From the cell containing the given text, extract its center point as (X, Y) coordinate. 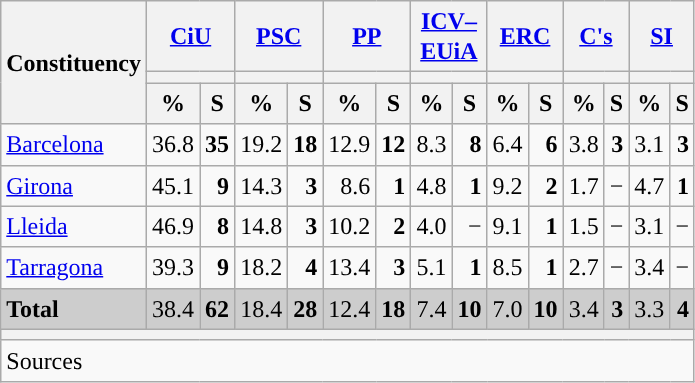
13.4 (350, 268)
12.9 (350, 144)
Total (74, 308)
19.2 (262, 144)
Barcelona (74, 144)
35 (218, 144)
18.2 (262, 268)
45.1 (172, 186)
Constituency (74, 62)
Tarragona (74, 268)
C's (596, 36)
38.4 (172, 308)
1.5 (584, 226)
39.3 (172, 268)
5.1 (432, 268)
12.4 (350, 308)
3.8 (584, 144)
9.1 (508, 226)
9.2 (508, 186)
1.7 (584, 186)
Sources (348, 360)
7.4 (432, 308)
12 (394, 144)
PP (367, 36)
62 (218, 308)
14.8 (262, 226)
ICV–EUiA (449, 36)
Girona (74, 186)
ERC (525, 36)
PSC (279, 36)
3.3 (650, 308)
10.2 (350, 226)
28 (306, 308)
8.3 (432, 144)
6.4 (508, 144)
CiU (190, 36)
46.9 (172, 226)
8.5 (508, 268)
18.4 (262, 308)
8.6 (350, 186)
6 (546, 144)
7.0 (508, 308)
4.0 (432, 226)
4.8 (432, 186)
Lleida (74, 226)
14.3 (262, 186)
2.7 (584, 268)
36.8 (172, 144)
4.7 (650, 186)
SI (662, 36)
